Search for the cell housing the specified text and yield its [x, y] center coordinate. 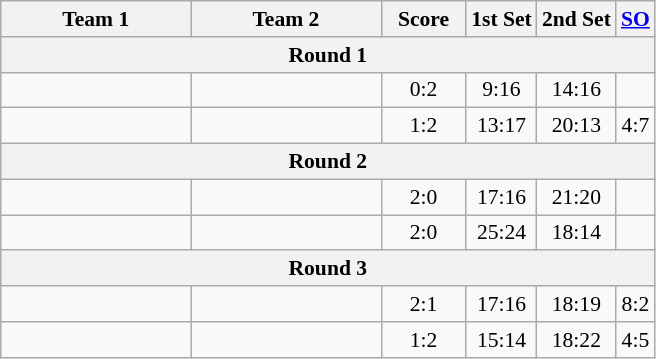
18:14 [576, 233]
15:14 [502, 340]
4:7 [636, 126]
21:20 [576, 197]
4:5 [636, 340]
Score [424, 19]
Round 1 [328, 55]
Team 1 [96, 19]
2:1 [424, 304]
14:16 [576, 90]
Round 3 [328, 269]
20:13 [576, 126]
Team 2 [286, 19]
Round 2 [328, 162]
25:24 [502, 233]
18:19 [576, 304]
9:16 [502, 90]
2nd Set [576, 19]
SO [636, 19]
13:17 [502, 126]
18:22 [576, 340]
1st Set [502, 19]
8:2 [636, 304]
0:2 [424, 90]
